For the text-containing cell, return its midpoint in [X, Y] coordinate format. 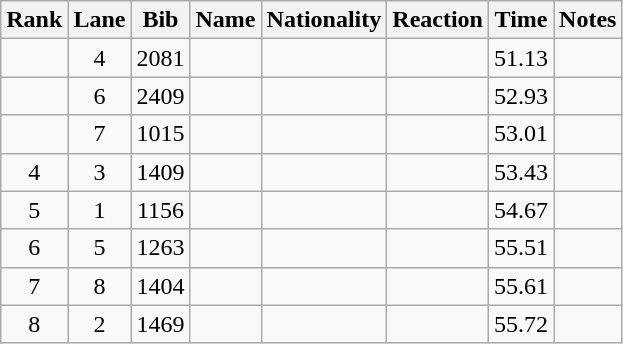
1156 [160, 210]
52.93 [520, 96]
Bib [160, 20]
Notes [588, 20]
1 [100, 210]
3 [100, 172]
Rank [34, 20]
55.61 [520, 286]
1015 [160, 134]
Name [226, 20]
51.13 [520, 58]
Nationality [324, 20]
Reaction [438, 20]
2081 [160, 58]
2409 [160, 96]
1404 [160, 286]
54.67 [520, 210]
1469 [160, 324]
1409 [160, 172]
55.72 [520, 324]
2 [100, 324]
53.43 [520, 172]
55.51 [520, 248]
Lane [100, 20]
53.01 [520, 134]
Time [520, 20]
1263 [160, 248]
